Scan for the cell matching the given text and deliver its [X, Y] coordinate at center. 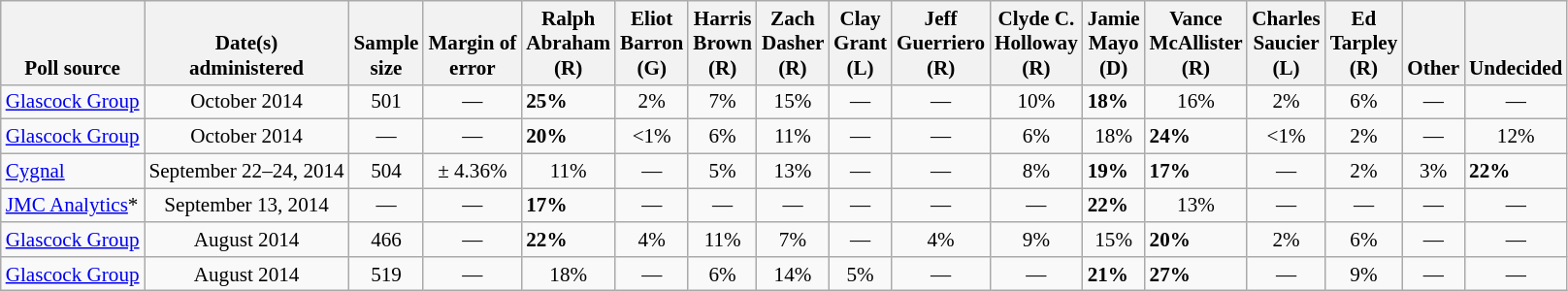
Clyde C.Holloway (R) [1036, 43]
16% [1196, 101]
24% [1196, 136]
HarrisBrown (R) [722, 43]
8% [1036, 171]
JamieMayo (D) [1114, 43]
21% [1114, 274]
ZachDasher (R) [793, 43]
CharlesSaucier (L) [1286, 43]
Samplesize [386, 43]
Margin oferror [472, 43]
19% [1114, 171]
Undecided [1516, 43]
3% [1433, 171]
September 22–24, 2014 [246, 171]
Cygnal [73, 171]
12% [1516, 136]
Other [1433, 43]
466 [386, 239]
519 [386, 274]
JMC Analytics* [73, 206]
± 4.36% [472, 171]
VanceMcAllister (R) [1196, 43]
10% [1036, 101]
ClayGrant (L) [860, 43]
JeffGuerriero (R) [941, 43]
Poll source [73, 43]
504 [386, 171]
27% [1196, 274]
25% [569, 101]
Date(s)administered [246, 43]
501 [386, 101]
EdTarpley (R) [1364, 43]
14% [793, 274]
RalphAbraham (R) [569, 43]
EliotBarron (G) [652, 43]
September 13, 2014 [246, 206]
